Output the [x, y] coordinate of the center of the cell containing the given text.  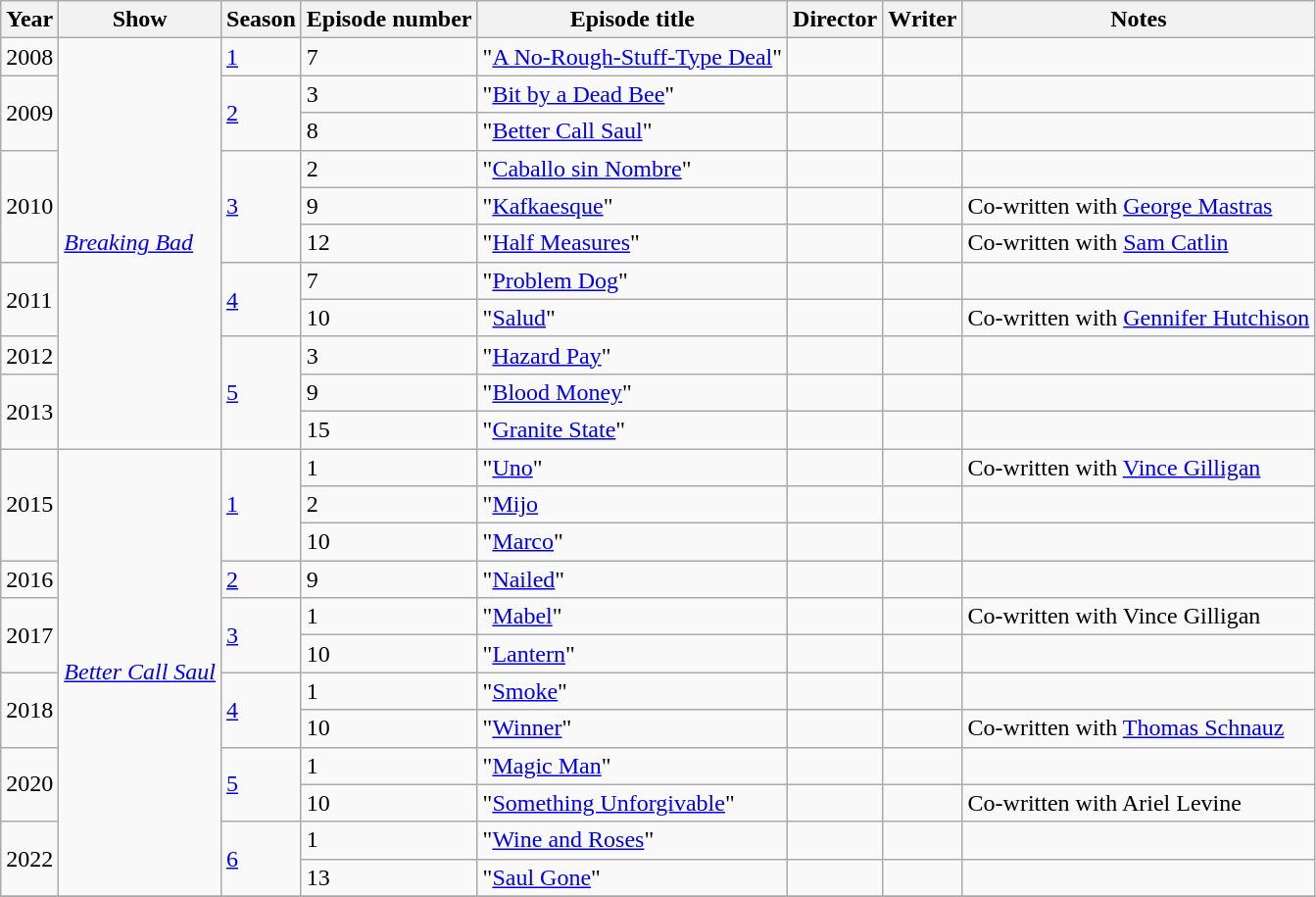
"Mijo [632, 505]
2017 [29, 635]
Show [140, 20]
"Uno" [632, 468]
2018 [29, 710]
Co-written with Ariel Levine [1139, 803]
"Hazard Pay" [632, 355]
"Bit by a Dead Bee" [632, 94]
8 [389, 131]
15 [389, 429]
2022 [29, 859]
"Wine and Roses" [632, 840]
2020 [29, 784]
Co-written with Gennifer Hutchison [1139, 318]
2012 [29, 355]
"Nailed" [632, 579]
Breaking Bad [140, 243]
Better Call Saul [140, 673]
"Problem Dog" [632, 280]
Director [835, 20]
13 [389, 877]
"Winner" [632, 728]
Co-written with George Mastras [1139, 206]
Co-written with Sam Catlin [1139, 243]
"Salud" [632, 318]
"Mabel" [632, 617]
"Granite State" [632, 429]
Season [262, 20]
"A No-Rough-Stuff-Type Deal" [632, 57]
2013 [29, 411]
"Kafkaesque" [632, 206]
"Blood Money" [632, 392]
"Caballo sin Nombre" [632, 169]
"Lantern" [632, 654]
Co-written with Thomas Schnauz [1139, 728]
Year [29, 20]
Writer [923, 20]
12 [389, 243]
2010 [29, 206]
2009 [29, 113]
2011 [29, 299]
"Marco" [632, 542]
"Saul Gone" [632, 877]
2015 [29, 505]
Episode title [632, 20]
2008 [29, 57]
"Half Measures" [632, 243]
Episode number [389, 20]
2016 [29, 579]
"Better Call Saul" [632, 131]
6 [262, 859]
"Magic Man" [632, 766]
Notes [1139, 20]
"Smoke" [632, 691]
"Something Unforgivable" [632, 803]
